Search for the cell housing the specified text and yield its [X, Y] center coordinate. 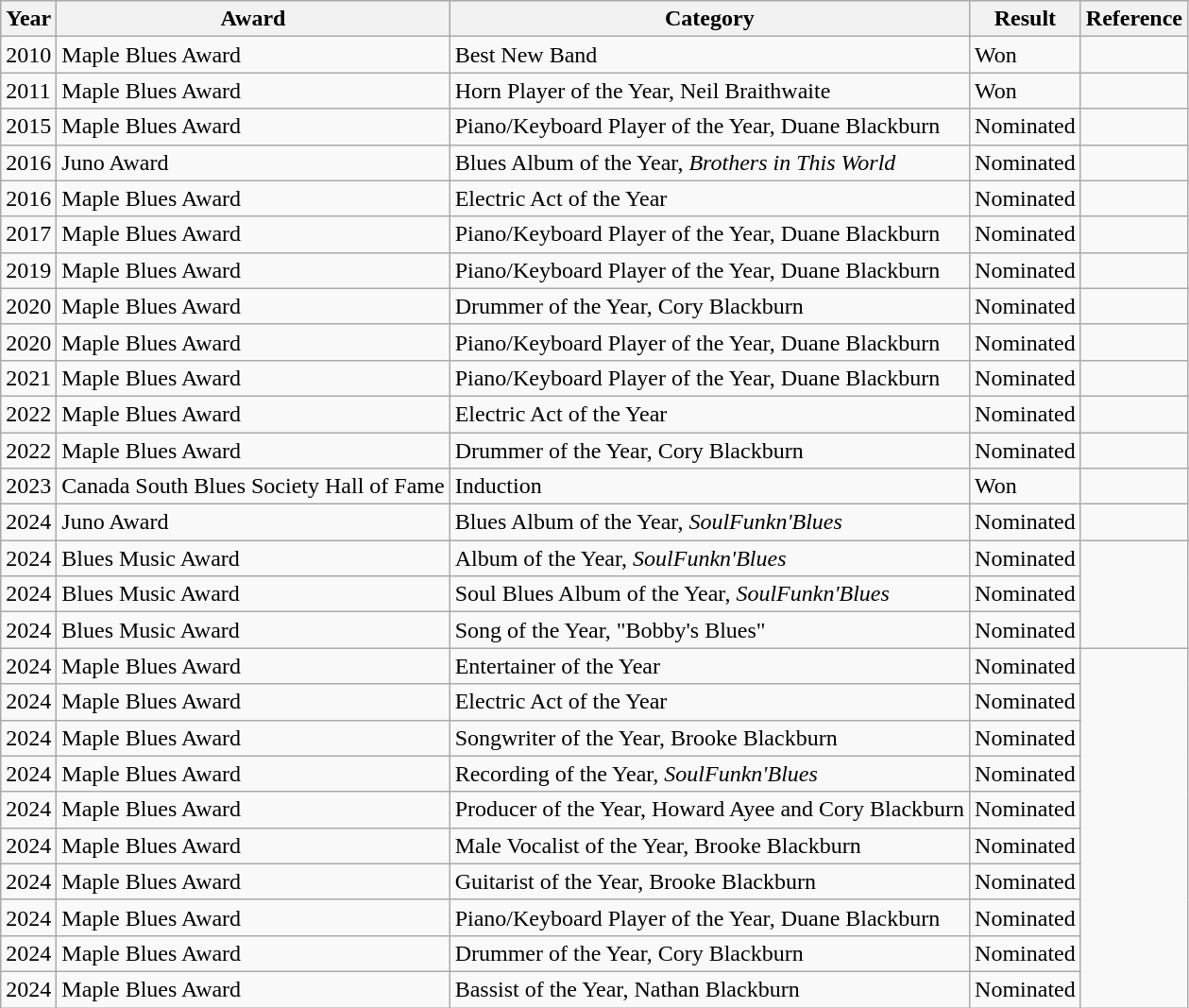
Soul Blues Album of the Year, SoulFunkn'Blues [709, 594]
Guitarist of the Year, Brooke Blackburn [709, 881]
Canada South Blues Society Hall of Fame [253, 487]
Bassist of the Year, Nathan Blackburn [709, 989]
2010 [28, 55]
Result [1026, 19]
Blues Album of the Year, Brothers in This World [709, 162]
Induction [709, 487]
Male Vocalist of the Year, Brooke Blackburn [709, 846]
2015 [28, 127]
Recording of the Year, SoulFunkn'Blues [709, 774]
Songwriter of the Year, Brooke Blackburn [709, 738]
Award [253, 19]
2011 [28, 91]
2023 [28, 487]
Horn Player of the Year, Neil Braithwaite [709, 91]
Year [28, 19]
Producer of the Year, Howard Ayee and Cory Blackburn [709, 810]
Entertainer of the Year [709, 666]
Best New Band [709, 55]
Reference [1133, 19]
Category [709, 19]
2021 [28, 378]
Song of the Year, "Bobby's Blues" [709, 630]
2019 [28, 270]
Blues Album of the Year, SoulFunkn'Blues [709, 522]
Album of the Year, SoulFunkn'Blues [709, 558]
2017 [28, 234]
